For the text-containing cell, return its midpoint in (x, y) coordinate format. 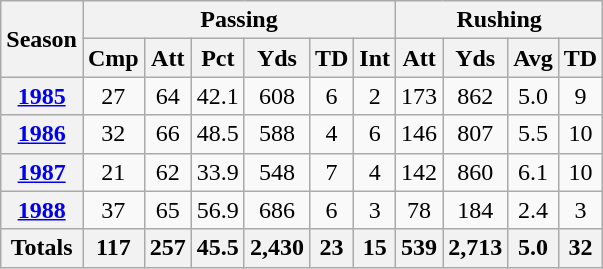
Int (375, 58)
21 (113, 172)
1985 (42, 96)
37 (113, 210)
6.1 (534, 172)
56.9 (218, 210)
539 (420, 248)
62 (168, 172)
173 (420, 96)
23 (331, 248)
1988 (42, 210)
9 (580, 96)
2,713 (476, 248)
588 (276, 134)
117 (113, 248)
Season (42, 39)
Pct (218, 58)
27 (113, 96)
2 (375, 96)
860 (476, 172)
2,430 (276, 248)
862 (476, 96)
48.5 (218, 134)
15 (375, 248)
Totals (42, 248)
Avg (534, 58)
64 (168, 96)
257 (168, 248)
608 (276, 96)
2.4 (534, 210)
1986 (42, 134)
66 (168, 134)
1987 (42, 172)
42.1 (218, 96)
78 (420, 210)
7 (331, 172)
146 (420, 134)
548 (276, 172)
807 (476, 134)
Passing (238, 20)
33.9 (218, 172)
45.5 (218, 248)
Rushing (500, 20)
686 (276, 210)
Cmp (113, 58)
5.5 (534, 134)
142 (420, 172)
184 (476, 210)
65 (168, 210)
